For the text-containing cell, return its midpoint in [x, y] coordinate format. 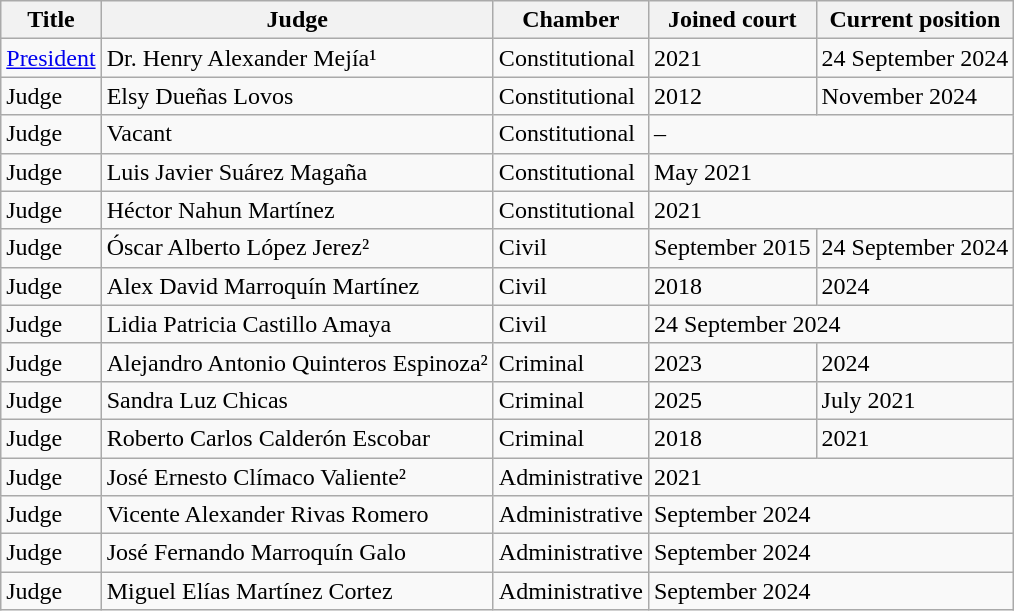
Title [51, 20]
Vacant [297, 134]
Óscar Alberto López Jerez² [297, 248]
Lidia Patricia Castillo Amaya [297, 324]
Dr. Henry Alexander Mejía¹ [297, 58]
José Fernando Marroquín Galo [297, 553]
Alejandro Antonio Quinteros Espinoza² [297, 362]
Joined court [732, 20]
Luis Javier Suárez Magaña [297, 172]
May 2021 [830, 172]
2012 [732, 96]
José Ernesto Clímaco Valiente² [297, 477]
President [51, 58]
Miguel Elías Martínez Cortez [297, 591]
Chamber [570, 20]
Héctor Nahun Martínez [297, 210]
2025 [732, 400]
November 2024 [915, 96]
Current position [915, 20]
Elsy Dueñas Lovos [297, 96]
– [830, 134]
July 2021 [915, 400]
Vicente Alexander Rivas Romero [297, 515]
September 2015 [732, 248]
Roberto Carlos Calderón Escobar [297, 438]
2023 [732, 362]
Sandra Luz Chicas [297, 400]
Alex David Marroquín Martínez [297, 286]
